Locate the cell with the specified text and output its (X, Y) center coordinate. 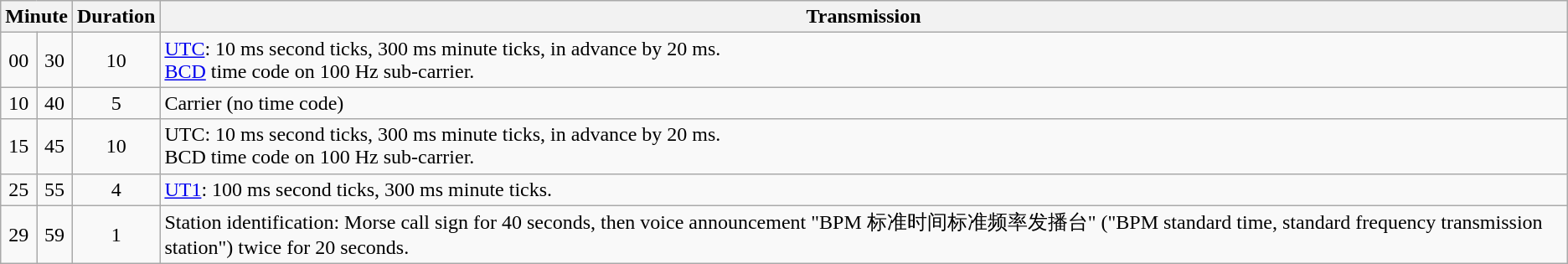
40 (55, 103)
29 (18, 235)
25 (18, 189)
45 (55, 146)
Duration (116, 17)
5 (116, 103)
UT1: 100 ms second ticks, 300 ms minute ticks. (864, 189)
1 (116, 235)
15 (18, 146)
55 (55, 189)
00 (18, 60)
30 (55, 60)
Carrier (no time code) (864, 103)
4 (116, 189)
Minute (37, 17)
59 (55, 235)
Transmission (864, 17)
